Capture the cell that displays the provided text and extract its [x, y] central coordinate. 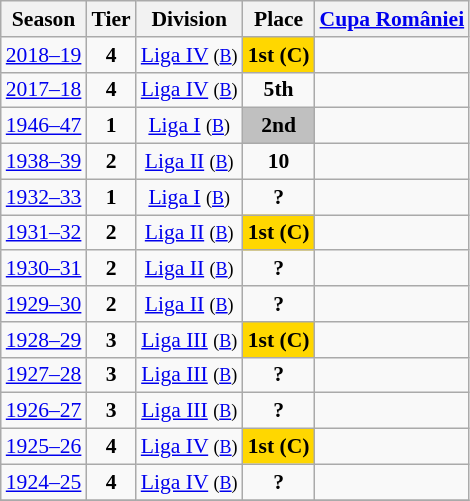
1931–32 [44, 233]
1925–26 [44, 447]
Place [279, 19]
1946–47 [44, 126]
1938–39 [44, 162]
2nd [279, 126]
10 [279, 162]
1930–31 [44, 269]
2018–19 [44, 55]
1926–27 [44, 411]
1928–29 [44, 340]
Division [190, 19]
5th [279, 90]
1927–28 [44, 375]
Season [44, 19]
1924–25 [44, 482]
1929–30 [44, 304]
Tier [110, 19]
Cupa României [392, 19]
2017–18 [44, 90]
1932–33 [44, 197]
